Capture the cell that displays the provided text and extract its [x, y] central coordinate. 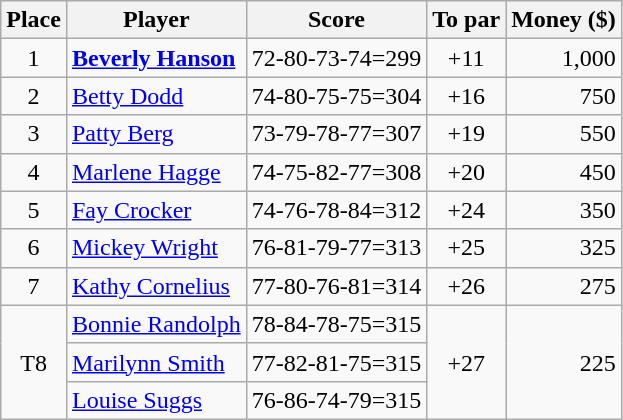
Mickey Wright [156, 248]
+25 [466, 248]
Marilynn Smith [156, 362]
+11 [466, 58]
4 [34, 172]
6 [34, 248]
275 [564, 286]
1,000 [564, 58]
+27 [466, 362]
Fay Crocker [156, 210]
76-86-74-79=315 [336, 400]
76-81-79-77=313 [336, 248]
7 [34, 286]
73-79-78-77=307 [336, 134]
5 [34, 210]
Betty Dodd [156, 96]
750 [564, 96]
77-80-76-81=314 [336, 286]
325 [564, 248]
+24 [466, 210]
350 [564, 210]
2 [34, 96]
+16 [466, 96]
450 [564, 172]
Kathy Cornelius [156, 286]
Place [34, 20]
+19 [466, 134]
74-75-82-77=308 [336, 172]
Patty Berg [156, 134]
74-80-75-75=304 [336, 96]
Louise Suggs [156, 400]
77-82-81-75=315 [336, 362]
3 [34, 134]
1 [34, 58]
78-84-78-75=315 [336, 324]
225 [564, 362]
Bonnie Randolph [156, 324]
72-80-73-74=299 [336, 58]
550 [564, 134]
Score [336, 20]
To par [466, 20]
Marlene Hagge [156, 172]
+20 [466, 172]
Money ($) [564, 20]
74-76-78-84=312 [336, 210]
+26 [466, 286]
Player [156, 20]
Beverly Hanson [156, 58]
T8 [34, 362]
